Return (x, y) of the center of cell containing provided text 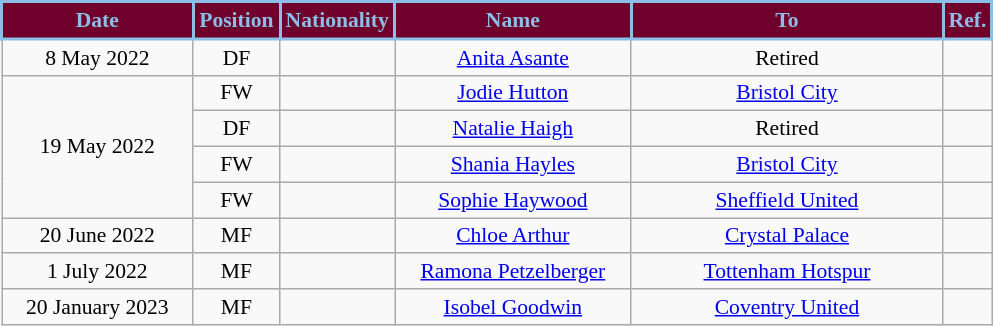
Coventry United (787, 307)
20 January 2023 (98, 307)
20 June 2022 (98, 236)
Chloe Arthur (514, 236)
Sophie Haywood (514, 200)
Date (98, 20)
Natalie Haigh (514, 129)
Ramona Petzelberger (514, 272)
Nationality (338, 20)
To (787, 20)
Isobel Goodwin (514, 307)
1 July 2022 (98, 272)
Sheffield United (787, 200)
19 May 2022 (98, 146)
Jodie Hutton (514, 93)
Name (514, 20)
Crystal Palace (787, 236)
8 May 2022 (98, 57)
Shania Hayles (514, 165)
Position (236, 20)
Tottenham Hotspur (787, 272)
Ref. (968, 20)
Anita Asante (514, 57)
